For the text-containing cell, return its midpoint in [X, Y] coordinate format. 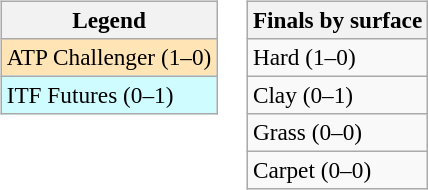
ITF Futures (0–1) [108, 95]
ATP Challenger (1–0) [108, 57]
Finals by surface [337, 20]
Legend [108, 20]
Clay (0–1) [337, 95]
Grass (0–0) [337, 133]
Hard (1–0) [337, 57]
Carpet (0–0) [337, 171]
